Return the (x, y) coordinate for the center point of the cell that contains the specified text.  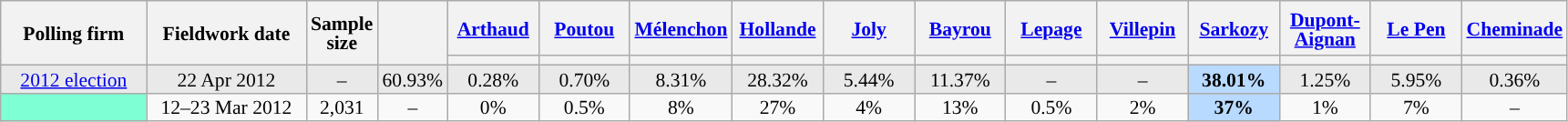
8.31% (681, 78)
Poutou (584, 28)
2,031 (342, 107)
Fieldwork date (226, 33)
Cheminade (1514, 28)
Le Pen (1416, 28)
5.95% (1416, 78)
2% (1143, 107)
2012 election (74, 78)
Mélenchon (681, 28)
Dupont-Aignan (1325, 28)
13% (960, 107)
4% (869, 107)
38.01% (1234, 78)
Lepage (1051, 28)
0.28% (493, 78)
27% (777, 107)
Hollande (777, 28)
Bayrou (960, 28)
8% (681, 107)
11.37% (960, 78)
5.44% (869, 78)
0.70% (584, 78)
22 Apr 2012 (226, 78)
Sarkozy (1234, 28)
0.36% (1514, 78)
Polling firm (74, 33)
1% (1325, 107)
7% (1416, 107)
1.25% (1325, 78)
0% (493, 107)
Arthaud (493, 28)
Joly (869, 28)
60.93% (412, 78)
37% (1234, 107)
28.32% (777, 78)
12–23 Mar 2012 (226, 107)
Villepin (1143, 28)
Samplesize (342, 33)
